Search for the cell housing the specified text and yield its [x, y] center coordinate. 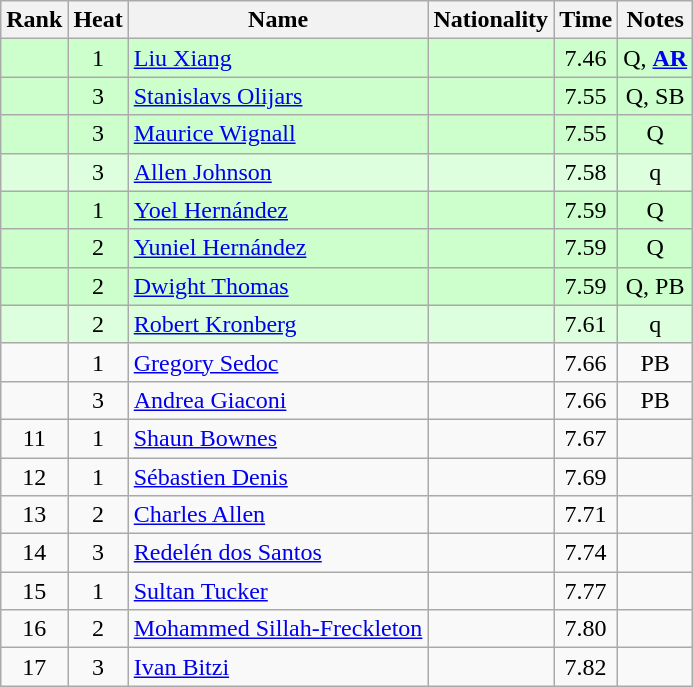
12 [34, 477]
13 [34, 515]
Rank [34, 20]
7.58 [586, 172]
Maurice Wignall [278, 134]
16 [34, 629]
7.82 [586, 667]
Allen Johnson [278, 172]
Gregory Sedoc [278, 362]
Q, PB [656, 286]
7.69 [586, 477]
Shaun Bownes [278, 438]
Time [586, 20]
7.61 [586, 324]
7.74 [586, 553]
7.77 [586, 591]
Redelén dos Santos [278, 553]
Q, AR [656, 58]
7.67 [586, 438]
Sultan Tucker [278, 591]
Robert Kronberg [278, 324]
Ivan Bitzi [278, 667]
7.46 [586, 58]
Notes [656, 20]
Yuniel Hernández [278, 248]
Q, SB [656, 96]
Mohammed Sillah-Freckleton [278, 629]
Yoel Hernández [278, 210]
7.80 [586, 629]
Name [278, 20]
7.71 [586, 515]
11 [34, 438]
Dwight Thomas [278, 286]
Sébastien Denis [278, 477]
Charles Allen [278, 515]
Stanislavs Olijars [278, 96]
15 [34, 591]
Heat [98, 20]
Andrea Giaconi [278, 400]
17 [34, 667]
Nationality [491, 20]
14 [34, 553]
Liu Xiang [278, 58]
